Output the (x, y) coordinate of the center of the cell containing the given text.  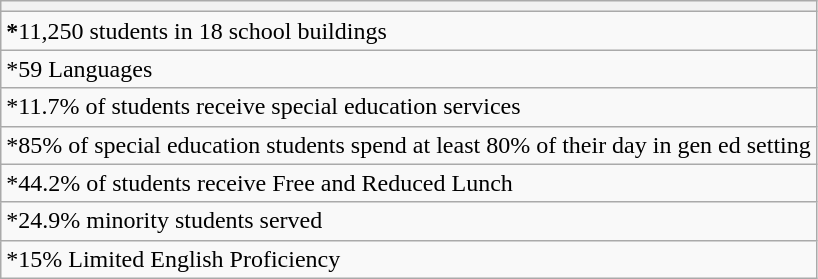
*15% Limited English Proficiency (409, 259)
*44.2% of students receive Free and Reduced Lunch (409, 183)
*11,250 students in 18 school buildings (409, 31)
*24.9% minority students served (409, 221)
*11.7% of students receive special education services (409, 107)
*85% of special education students spend at least 80% of their day in gen ed setting (409, 145)
*59 Languages (409, 69)
